Return the (X, Y) coordinate for the center point of the cell that contains the specified text.  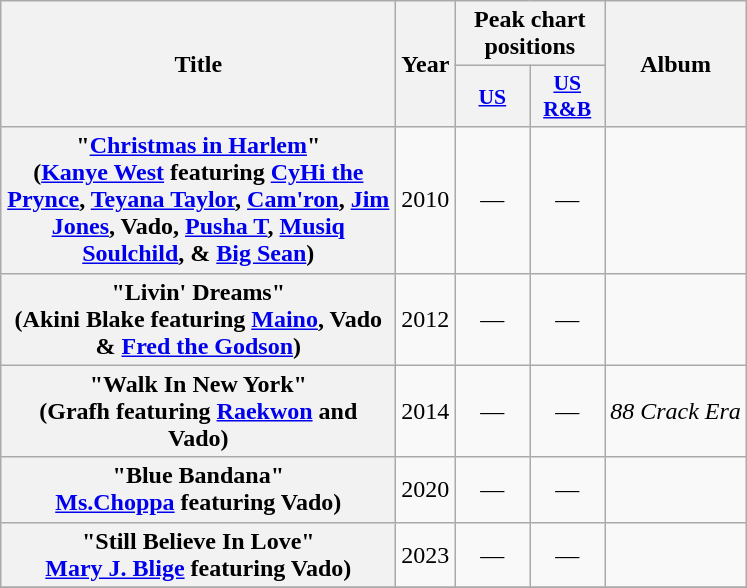
2020 (426, 490)
88 Crack Era (676, 411)
2012 (426, 319)
Peak chart positions (530, 34)
"Still Believe In Love"Mary J. Blige featuring Vado) (198, 554)
2023 (426, 554)
"Walk In New York"(Grafh featuring Raekwon and Vado) (198, 411)
2010 (426, 200)
2014 (426, 411)
Year (426, 64)
Title (198, 64)
"Livin' Dreams"(Akini Blake featuring Maino, Vado & Fred the Godson) (198, 319)
USR&B (568, 96)
"Blue Bandana"Ms.Choppa featuring Vado) (198, 490)
US (492, 96)
Album (676, 64)
"Christmas in Harlem"(Kanye West featuring CyHi the Prynce, Teyana Taylor, Cam'ron, Jim Jones, Vado, Pusha T, Musiq Soulchild, & Big Sean) (198, 200)
